Provide the (X, Y) coordinate of the cell's center where the given text is located.  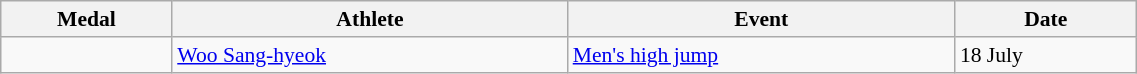
Woo Sang-hyeok (370, 55)
Men's high jump (762, 55)
Athlete (370, 19)
Medal (86, 19)
18 July (1046, 55)
Date (1046, 19)
Event (762, 19)
